Identify which cell holds the provided text, then report its (X, Y) central coordinate. 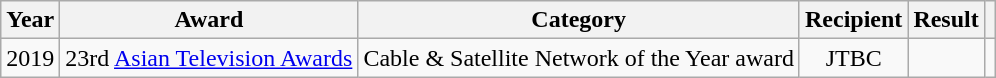
23rd Asian Television Awards (209, 58)
2019 (30, 58)
Category (579, 20)
Recipient (853, 20)
JTBC (853, 58)
Year (30, 20)
Cable & Satellite Network of the Year award (579, 58)
Result (946, 20)
Award (209, 20)
